Pinpoint the cell where the given text exists, returning its [x, y] midpoint coordinate. 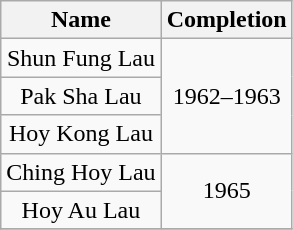
Name [81, 20]
Ching Hoy Lau [81, 172]
Pak Sha Lau [81, 96]
1965 [226, 191]
1962–1963 [226, 96]
Hoy Au Lau [81, 210]
Shun Fung Lau [81, 58]
Completion [226, 20]
Hoy Kong Lau [81, 134]
